Capture the cell that displays the provided text and extract its (X, Y) central coordinate. 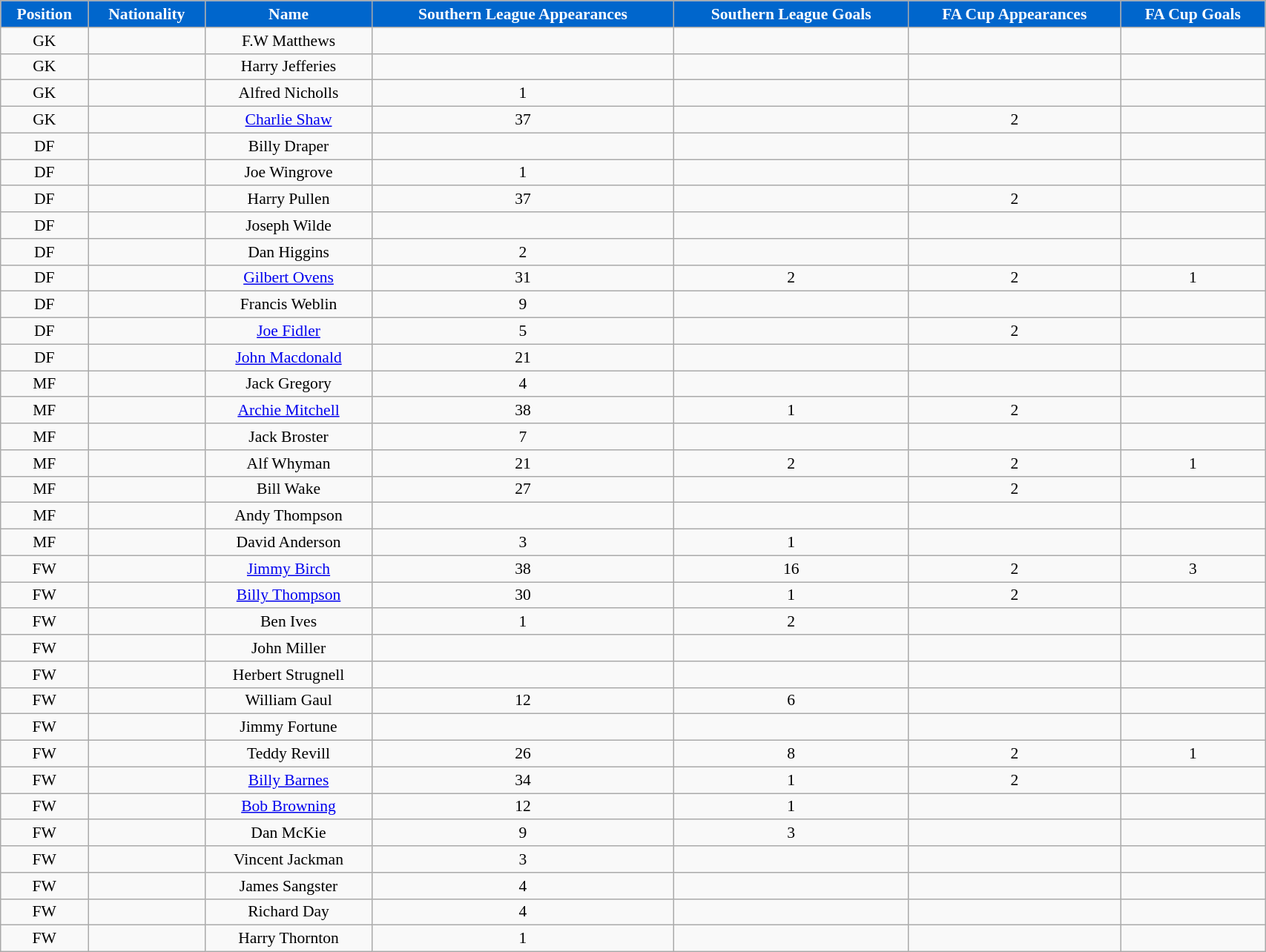
16 (791, 569)
James Sangster (289, 886)
Vincent Jackman (289, 859)
Nationality (147, 14)
FA Cup Goals (1193, 14)
Francis Weblin (289, 305)
Jimmy Fortune (289, 727)
6 (791, 701)
Jack Gregory (289, 384)
31 (523, 278)
Archie Mitchell (289, 411)
Joseph Wilde (289, 225)
Jack Broster (289, 437)
Billy Draper (289, 146)
FA Cup Appearances (1015, 14)
Bill Wake (289, 489)
Name (289, 14)
Billy Thompson (289, 595)
Alf Whyman (289, 463)
8 (791, 754)
Position (44, 14)
27 (523, 489)
Ben Ives (289, 622)
Richard Day (289, 912)
Billy Barnes (289, 780)
John Macdonald (289, 357)
Harry Thornton (289, 939)
Bob Browning (289, 807)
7 (523, 437)
Joe Fidler (289, 331)
Andy Thompson (289, 516)
Gilbert Ovens (289, 278)
34 (523, 780)
5 (523, 331)
William Gaul (289, 701)
David Anderson (289, 543)
Teddy Revill (289, 754)
Alfred Nicholls (289, 93)
Southern League Appearances (523, 14)
F.W Matthews (289, 41)
Herbert Strugnell (289, 675)
Dan Higgins (289, 252)
Harry Pullen (289, 199)
Dan McKie (289, 833)
Joe Wingrove (289, 173)
Charlie Shaw (289, 120)
Southern League Goals (791, 14)
26 (523, 754)
30 (523, 595)
Harry Jefferies (289, 67)
John Miller (289, 648)
Jimmy Birch (289, 569)
